For the text-containing cell, return its midpoint in (x, y) coordinate format. 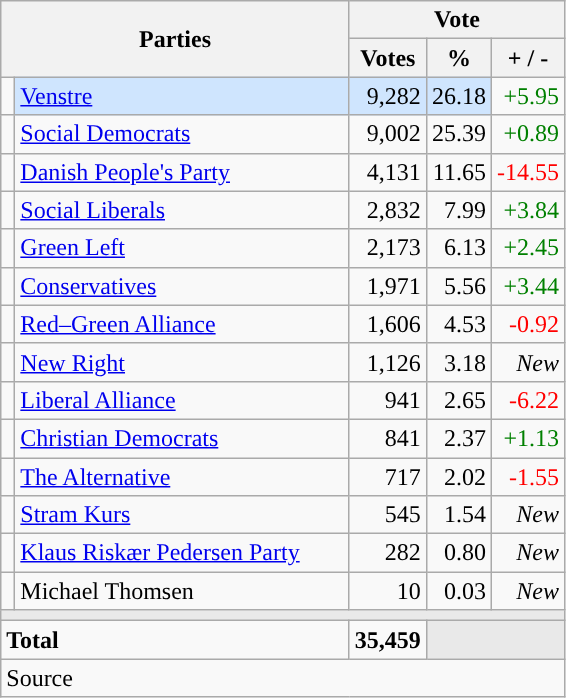
New Right (182, 362)
+0.89 (528, 134)
-0.92 (528, 324)
941 (388, 400)
+3.44 (528, 286)
Conservatives (182, 286)
11.65 (458, 172)
1,126 (388, 362)
545 (388, 515)
1.54 (458, 515)
-1.55 (528, 477)
Parties (176, 39)
Liberal Alliance (182, 400)
% (458, 58)
9,282 (388, 96)
10 (388, 591)
717 (388, 477)
35,459 (388, 640)
Red–Green Alliance (182, 324)
25.39 (458, 134)
+1.13 (528, 438)
Social Liberals (182, 210)
+ / - (528, 58)
3.18 (458, 362)
841 (388, 438)
Klaus Riskær Pedersen Party (182, 553)
1,971 (388, 286)
Votes (388, 58)
+5.95 (528, 96)
Venstre (182, 96)
Stram Kurs (182, 515)
9,002 (388, 134)
Green Left (182, 248)
6.13 (458, 248)
0.03 (458, 591)
Total (176, 640)
0.80 (458, 553)
-6.22 (528, 400)
2.02 (458, 477)
2.65 (458, 400)
Michael Thomsen (182, 591)
The Alternative (182, 477)
+2.45 (528, 248)
Source (283, 678)
26.18 (458, 96)
2.37 (458, 438)
2,832 (388, 210)
4.53 (458, 324)
1,606 (388, 324)
Danish People's Party (182, 172)
Social Democrats (182, 134)
5.56 (458, 286)
Vote (456, 20)
-14.55 (528, 172)
4,131 (388, 172)
7.99 (458, 210)
+3.84 (528, 210)
2,173 (388, 248)
Christian Democrats (182, 438)
282 (388, 553)
